Detect which cell encompasses the target text, then output its (X, Y) center coordinate. 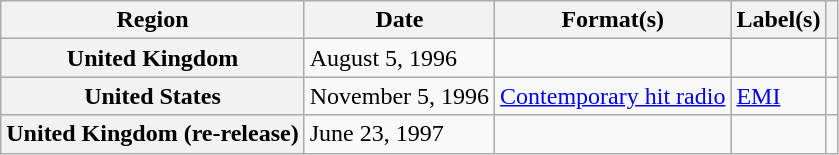
Format(s) (613, 20)
Label(s) (778, 20)
Region (152, 20)
June 23, 1997 (399, 134)
United Kingdom (re-release) (152, 134)
EMI (778, 96)
United Kingdom (152, 58)
Date (399, 20)
August 5, 1996 (399, 58)
United States (152, 96)
November 5, 1996 (399, 96)
Contemporary hit radio (613, 96)
